For the text-containing cell, return its midpoint in [X, Y] coordinate format. 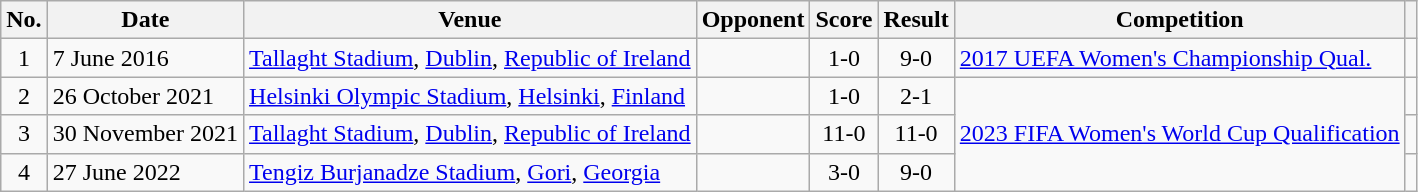
3-0 [844, 172]
2-1 [916, 96]
7 June 2016 [145, 58]
1 [24, 58]
3 [24, 134]
Result [916, 20]
27 June 2022 [145, 172]
26 October 2021 [145, 96]
2 [24, 96]
2017 UEFA Women's Championship Qual. [1180, 58]
30 November 2021 [145, 134]
Tengiz Burjanadze Stadium, Gori, Georgia [470, 172]
Helsinki Olympic Stadium, Helsinki, Finland [470, 96]
Venue [470, 20]
Score [844, 20]
Date [145, 20]
No. [24, 20]
2023 FIFA Women's World Cup Qualification [1180, 134]
4 [24, 172]
Opponent [753, 20]
Competition [1180, 20]
